For the text-containing cell, return its midpoint in [X, Y] coordinate format. 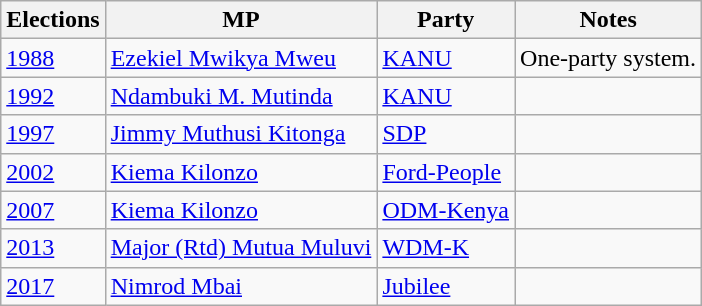
Ndambuki M. Mutinda [241, 96]
ODM-Kenya [446, 210]
SDP [446, 134]
Ezekiel Mwikya Mweu [241, 58]
1997 [53, 134]
2002 [53, 172]
Party [446, 20]
Jimmy Muthusi Kitonga [241, 134]
Nimrod Mbai [241, 286]
Major (Rtd) Mutua Muluvi [241, 248]
MP [241, 20]
Jubilee [446, 286]
2007 [53, 210]
1992 [53, 96]
Ford-People [446, 172]
1988 [53, 58]
2013 [53, 248]
WDM-K [446, 248]
2017 [53, 286]
Notes [608, 20]
Elections [53, 20]
One-party system. [608, 58]
